Detect which cell encompasses the target text, then output its (X, Y) center coordinate. 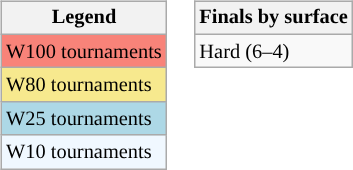
Hard (6–4) (274, 51)
W25 tournaments (84, 119)
Finals by surface (274, 18)
Legend (84, 18)
W100 tournaments (84, 51)
W10 tournaments (84, 152)
W80 tournaments (84, 85)
